Detect which cell encompasses the target text, then output its [x, y] center coordinate. 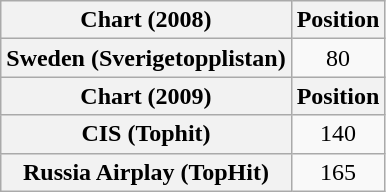
Chart (2009) [146, 96]
140 [338, 134]
Chart (2008) [146, 20]
Sweden (Sverigetopplistan) [146, 58]
CIS (Tophit) [146, 134]
165 [338, 172]
80 [338, 58]
Russia Airplay (TopHit) [146, 172]
